Locate the cell with the specified text and output its (X, Y) center coordinate. 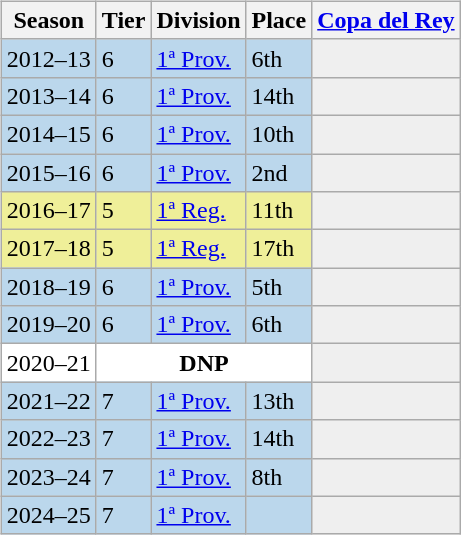
2023–24 (48, 477)
2nd (279, 173)
2019–20 (48, 325)
2020–21 (48, 363)
2014–15 (48, 134)
Place (279, 20)
2017–18 (48, 249)
10th (279, 134)
13th (279, 401)
2015–16 (48, 173)
5th (279, 287)
2016–17 (48, 211)
2022–23 (48, 439)
Copa del Rey (386, 20)
Division (198, 20)
2013–14 (48, 96)
17th (279, 249)
2018–19 (48, 287)
8th (279, 477)
2012–13 (48, 58)
DNP (204, 363)
Season (48, 20)
11th (279, 211)
Tier (124, 20)
2021–22 (48, 401)
2024–25 (48, 515)
